Return the [x, y] coordinate for the center point of the cell that contains the specified text.  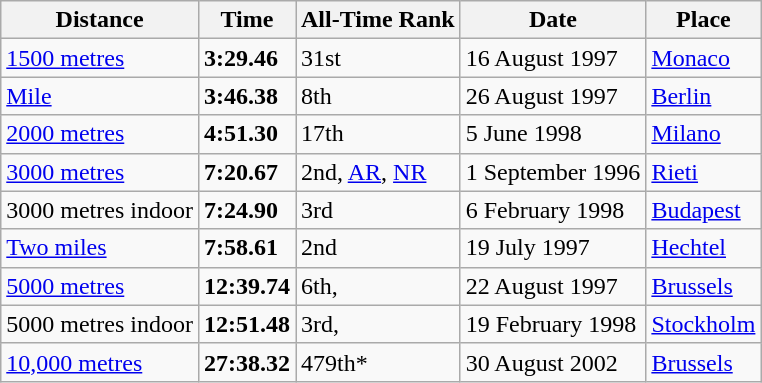
Time [246, 20]
10,000 metres [100, 362]
Berlin [704, 96]
7:24.90 [246, 210]
26 August 1997 [553, 96]
31st [378, 58]
27:38.32 [246, 362]
22 August 1997 [553, 286]
16 August 1997 [553, 58]
12:51.48 [246, 324]
3:29.46 [246, 58]
Rieti [704, 172]
4:51.30 [246, 134]
5000 metres indoor [100, 324]
19 July 1997 [553, 248]
5 June 1998 [553, 134]
3:46.38 [246, 96]
479th* [378, 362]
All-Time Rank [378, 20]
Distance [100, 20]
Place [704, 20]
7:20.67 [246, 172]
7:58.61 [246, 248]
Date [553, 20]
Monaco [704, 58]
3rd, [378, 324]
30 August 2002 [553, 362]
2nd, AR, NR [378, 172]
6th, [378, 286]
8th [378, 96]
6 February 1998 [553, 210]
12:39.74 [246, 286]
Two miles [100, 248]
Mile [100, 96]
19 February 1998 [553, 324]
2nd [378, 248]
Stockholm [704, 324]
3000 metres indoor [100, 210]
Hechtel [704, 248]
5000 metres [100, 286]
1 September 1996 [553, 172]
3rd [378, 210]
1500 metres [100, 58]
3000 metres [100, 172]
Budapest [704, 210]
2000 metres [100, 134]
Milano [704, 134]
17th [378, 134]
